Identify which cell holds the provided text, then report its [x, y] central coordinate. 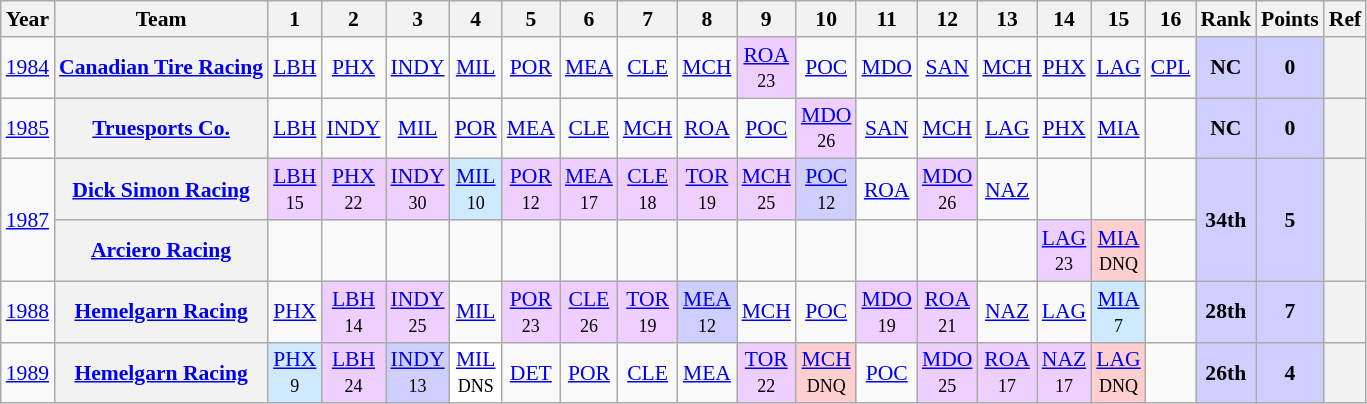
11 [886, 19]
10 [826, 19]
Dick Simon Racing [161, 190]
3 [418, 19]
Rank [1226, 19]
MEA12 [706, 312]
MILDNS [476, 372]
1988 [28, 312]
LBH14 [353, 312]
PHX9 [294, 372]
LAGDNQ [1118, 372]
INDY13 [418, 372]
1987 [28, 220]
28th [1226, 312]
LAG23 [1064, 250]
13 [1006, 19]
ROA17 [1006, 372]
1 [294, 19]
MDO25 [948, 372]
Team [161, 19]
POR23 [531, 312]
8 [706, 19]
Arciero Racing [161, 250]
12 [948, 19]
PHX22 [353, 190]
Points [1290, 19]
Truesports Co. [161, 128]
LBH15 [294, 190]
POC12 [826, 190]
15 [1118, 19]
9 [766, 19]
MIL10 [476, 190]
16 [1171, 19]
NAZ17 [1064, 372]
LBH24 [353, 372]
ROA23 [766, 68]
CLE26 [589, 312]
POR12 [531, 190]
Ref [1345, 19]
MCH25 [766, 190]
1984 [28, 68]
MDO [886, 68]
MEA17 [589, 190]
2 [353, 19]
DET [531, 372]
MIA [1118, 128]
MDO19 [886, 312]
INDY30 [418, 190]
ROA21 [948, 312]
26th [1226, 372]
Canadian Tire Racing [161, 68]
MIA7 [1118, 312]
MIADNQ [1118, 250]
Year [28, 19]
34th [1226, 220]
14 [1064, 19]
MCHDNQ [826, 372]
1989 [28, 372]
CPL [1171, 68]
INDY25 [418, 312]
TOR22 [766, 372]
CLE18 [648, 190]
6 [589, 19]
1985 [28, 128]
